Capture the cell that displays the provided text and extract its [x, y] central coordinate. 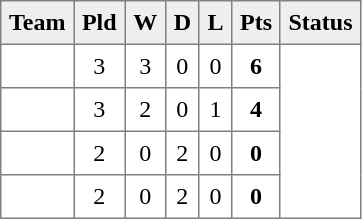
Team [38, 23]
Pts [256, 23]
L [216, 23]
D [182, 23]
1 [216, 110]
Pld [100, 23]
6 [256, 66]
Status [320, 23]
4 [256, 110]
W [145, 23]
